Identify which cell holds the provided text, then report its [X, Y] central coordinate. 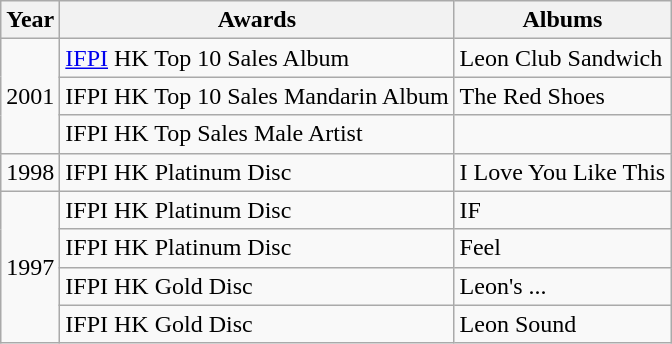
IFPI HK Top Sales Male Artist [257, 134]
Awards [257, 20]
Albums [562, 20]
Leon's ... [562, 286]
I Love You Like This [562, 172]
IFPI HK Top 10 Sales Mandarin Album [257, 96]
IFPI HK Top 10 Sales Album [257, 58]
2001 [30, 96]
Year [30, 20]
Feel [562, 248]
Leon Club Sandwich [562, 58]
IF [562, 210]
The Red Shoes [562, 96]
1998 [30, 172]
Leon Sound [562, 324]
1997 [30, 267]
